Capture the cell that displays the provided text and extract its [x, y] central coordinate. 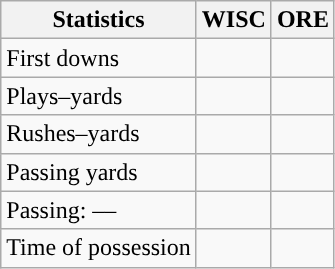
ORE [302, 20]
Passing: –– [99, 210]
Passing yards [99, 172]
Plays–yards [99, 96]
Rushes–yards [99, 134]
Time of possession [99, 248]
First downs [99, 58]
WISC [234, 20]
Statistics [99, 20]
